Return [x, y] of the center of cell containing provided text 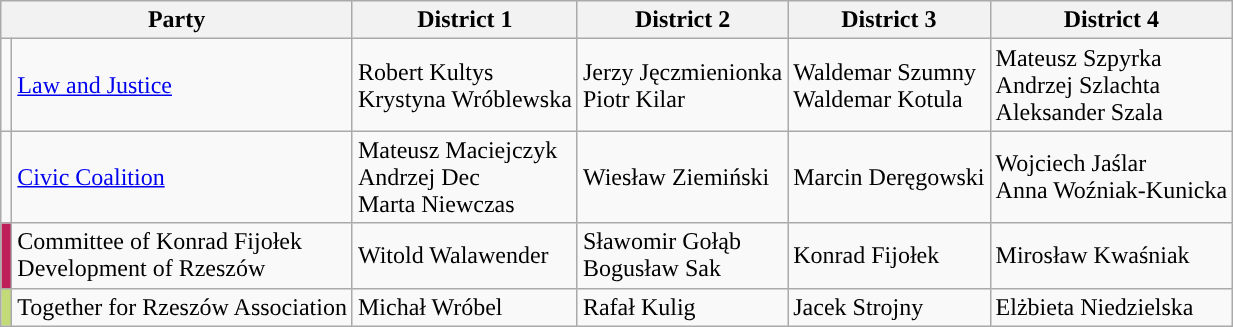
Mirosław Kwaśniak [1112, 256]
Civic Coalition [182, 177]
Mateusz SzpyrkaAndrzej SzlachtaAleksander Szala [1112, 85]
Robert KultysKrystyna Wróblewska [464, 85]
Marcin Deręgowski [889, 177]
Jerzy JęczmienionkaPiotr Kilar [682, 85]
Wojciech JaślarAnna Woźniak-Kunicka [1112, 177]
District 1 [464, 20]
Witold Walawender [464, 256]
Committee of Konrad FijołekDevelopment of Rzeszów [182, 256]
Party [177, 20]
District 4 [1112, 20]
Mateusz MaciejczykAndrzej DecMarta Niewczas [464, 177]
Law and Justice [182, 85]
Wiesław Ziemiński [682, 177]
Konrad Fijołek [889, 256]
Waldemar SzumnyWaldemar Kotula [889, 85]
Elżbieta Niedzielska [1112, 307]
District 2 [682, 20]
Michał Wróbel [464, 307]
Jacek Strojny [889, 307]
Rafał Kulig [682, 307]
Sławomir GołąbBogusław Sak [682, 256]
District 3 [889, 20]
Together for Rzeszów Association [182, 307]
